Provide the [X, Y] coordinate of the cell's center where the given text is located.  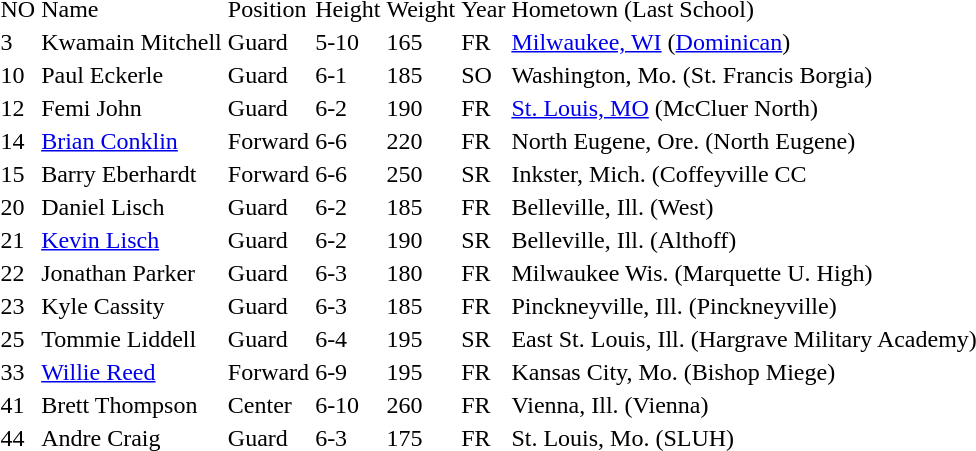
165 [421, 42]
Brett Thompson [132, 405]
260 [421, 405]
Kevin Lisch [132, 240]
250 [421, 174]
6-9 [348, 372]
SO [484, 75]
Paul Eckerle [132, 75]
Brian Conklin [132, 141]
Femi John [132, 108]
Kyle Cassity [132, 306]
180 [421, 273]
Jonathan Parker [132, 273]
6-1 [348, 75]
Daniel Lisch [132, 207]
5-10 [348, 42]
Center [268, 405]
Kwamain Mitchell [132, 42]
Tommie Liddell [132, 339]
220 [421, 141]
6-10 [348, 405]
6-4 [348, 339]
Barry Eberhardt [132, 174]
Willie Reed [132, 372]
